Return [X, Y] of the center of cell containing provided text 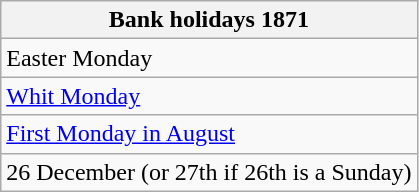
26 December (or 27th if 26th is a Sunday) [209, 172]
First Monday in August [209, 134]
Bank holidays 1871 [209, 20]
Easter Monday [209, 58]
Whit Monday [209, 96]
